Return (X, Y) of the center of cell containing provided text 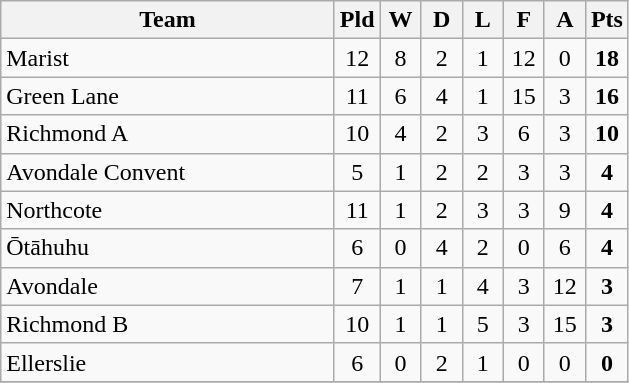
L (482, 20)
Pld (357, 20)
18 (606, 58)
Richmond A (168, 134)
Pts (606, 20)
W (400, 20)
7 (357, 286)
Richmond B (168, 324)
Marist (168, 58)
Ellerslie (168, 362)
Avondale Convent (168, 172)
Avondale (168, 286)
A (564, 20)
D (442, 20)
F (524, 20)
Northcote (168, 210)
Green Lane (168, 96)
9 (564, 210)
16 (606, 96)
Team (168, 20)
Ōtāhuhu (168, 248)
8 (400, 58)
